Output the [X, Y] coordinate of the center of the cell containing the given text.  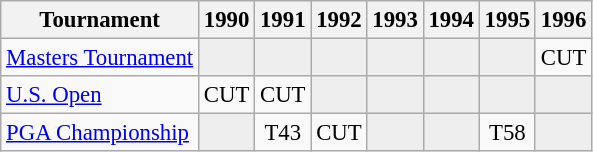
Masters Tournament [100, 58]
1995 [507, 20]
1992 [339, 20]
1994 [451, 20]
1991 [283, 20]
1990 [227, 20]
U.S. Open [100, 95]
T58 [507, 133]
PGA Championship [100, 133]
Tournament [100, 20]
1993 [395, 20]
T43 [283, 133]
1996 [563, 20]
